Provide the (x, y) coordinate of the cell's center where the given text is located.  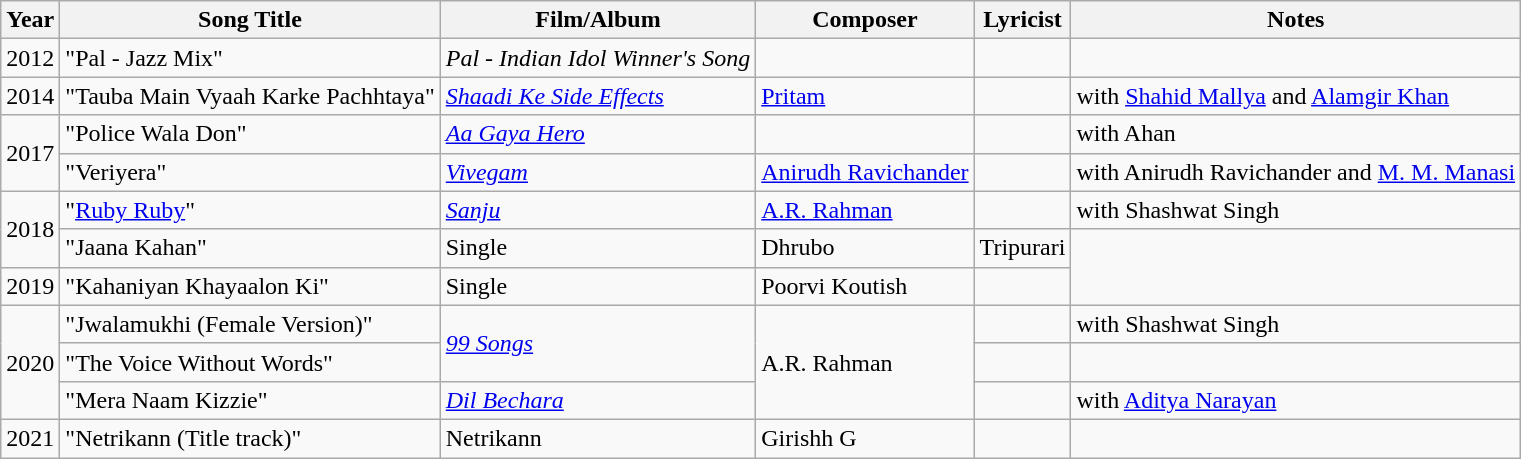
Composer (865, 20)
2020 (30, 362)
Anirudh Ravichander (865, 172)
Year (30, 20)
99 Songs (598, 343)
Pal - Indian Idol Winner's Song (598, 58)
Song Title (250, 20)
with Aditya Narayan (1296, 400)
Notes (1296, 20)
"Kahaniyan Khayaalon Ki" (250, 286)
2017 (30, 153)
2012 (30, 58)
2021 (30, 438)
with Ahan (1296, 134)
"Mera Naam Kizzie" (250, 400)
2019 (30, 286)
"Police Wala Don" (250, 134)
Dhrubo (865, 248)
Shaadi Ke Side Effects (598, 96)
"Jwalamukhi (Female Version)" (250, 324)
"The Voice Without Words" (250, 362)
with Shahid Mallya and Alamgir Khan (1296, 96)
with Anirudh Ravichander and M. M. Manasi (1296, 172)
Pritam (865, 96)
Vivegam (598, 172)
Lyricist (1022, 20)
"Netrikann (Title track)" (250, 438)
"Jaana Kahan" (250, 248)
Sanju (598, 210)
"Veriyera" (250, 172)
2014 (30, 96)
Dil Bechara (598, 400)
"Pal - Jazz Mix" (250, 58)
Netrikann (598, 438)
"Ruby Ruby" (250, 210)
"Tauba Main Vyaah Karke Pachhtaya" (250, 96)
Aa Gaya Hero (598, 134)
Poorvi Koutish (865, 286)
Girishh G (865, 438)
2018 (30, 229)
Film/Album (598, 20)
Tripurari (1022, 248)
